Find where the given text appears and provide that cell's center as [x, y] coordinate. 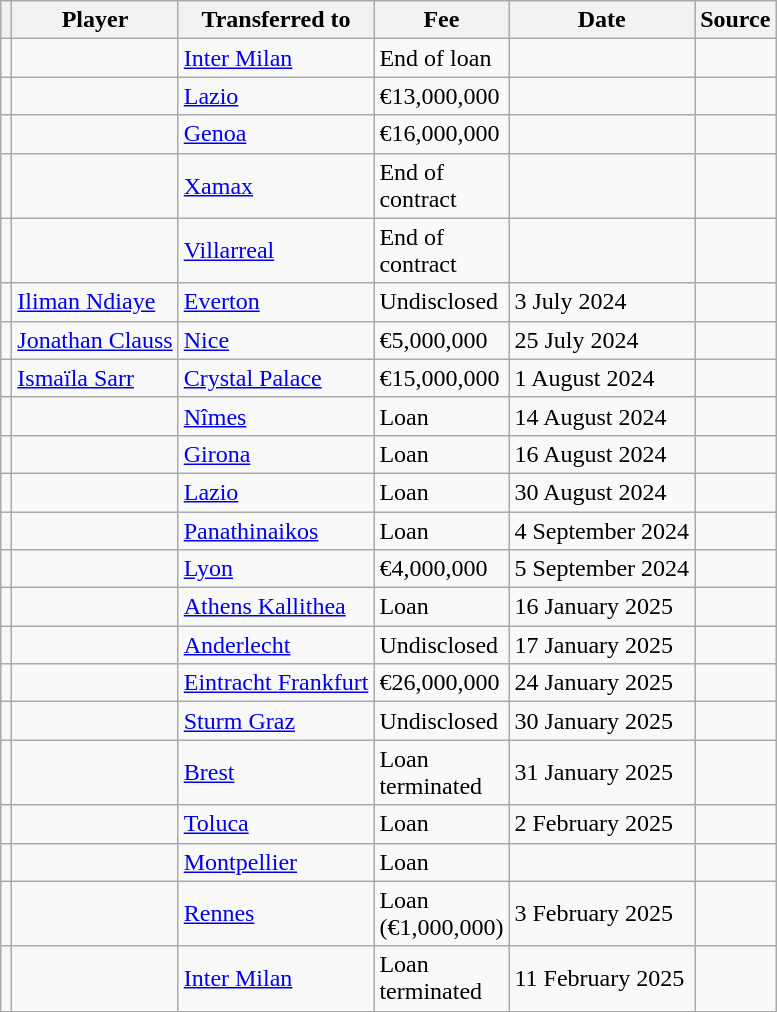
Nice [276, 340]
€4,000,000 [442, 569]
1 August 2024 [602, 378]
Ismaïla Sarr [95, 378]
Eintracht Frankfurt [276, 683]
Iliman Ndiaye [95, 302]
3 February 2025 [602, 914]
Lyon [276, 569]
Toluca [276, 824]
Montpellier [276, 862]
Crystal Palace [276, 378]
3 July 2024 [602, 302]
Player [95, 20]
Anderlecht [276, 645]
€13,000,000 [442, 96]
Rennes [276, 914]
Date [602, 20]
Brest [276, 772]
Transferred to [276, 20]
Everton [276, 302]
30 January 2025 [602, 721]
Villarreal [276, 250]
Girona [276, 454]
16 January 2025 [602, 607]
€15,000,000 [442, 378]
2 February 2025 [602, 824]
24 January 2025 [602, 683]
€16,000,000 [442, 134]
Athens Kallithea [276, 607]
Source [736, 20]
Loan (€1,000,000) [442, 914]
31 January 2025 [602, 772]
5 September 2024 [602, 569]
End of loan [442, 58]
Panathinaikos [276, 531]
17 January 2025 [602, 645]
16 August 2024 [602, 454]
Fee [442, 20]
€5,000,000 [442, 340]
Sturm Graz [276, 721]
Nîmes [276, 416]
11 February 2025 [602, 978]
Xamax [276, 186]
4 September 2024 [602, 531]
Jonathan Clauss [95, 340]
30 August 2024 [602, 492]
€26,000,000 [442, 683]
14 August 2024 [602, 416]
25 July 2024 [602, 340]
Genoa [276, 134]
